Extract the [X, Y] coordinate from the center of the cell holding the provided text.  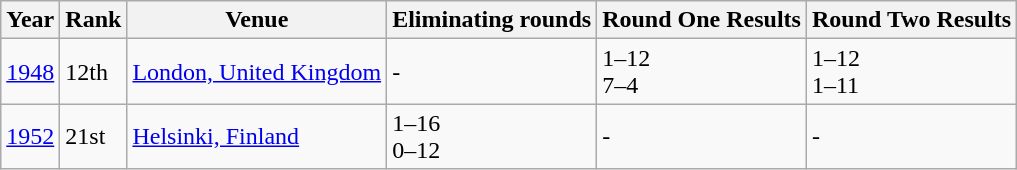
1–16 0–12 [492, 136]
Round One Results [702, 20]
Venue [257, 20]
12th [94, 72]
1948 [30, 72]
London, United Kingdom [257, 72]
1–12 1–11 [911, 72]
21st [94, 136]
Year [30, 20]
Rank [94, 20]
Eliminating rounds [492, 20]
1952 [30, 136]
Helsinki, Finland [257, 136]
Round Two Results [911, 20]
1–12 7–4 [702, 72]
